Capture the cell that displays the provided text and extract its [X, Y] central coordinate. 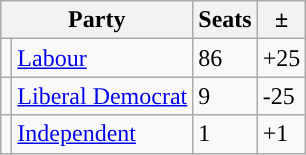
Party [97, 20]
86 [225, 58]
-25 [282, 96]
Liberal Democrat [102, 96]
Independent [102, 134]
+25 [282, 58]
9 [225, 96]
1 [225, 134]
+1 [282, 134]
Seats [225, 20]
Labour [102, 58]
± [282, 20]
